Search for the cell housing the specified text and yield its (X, Y) center coordinate. 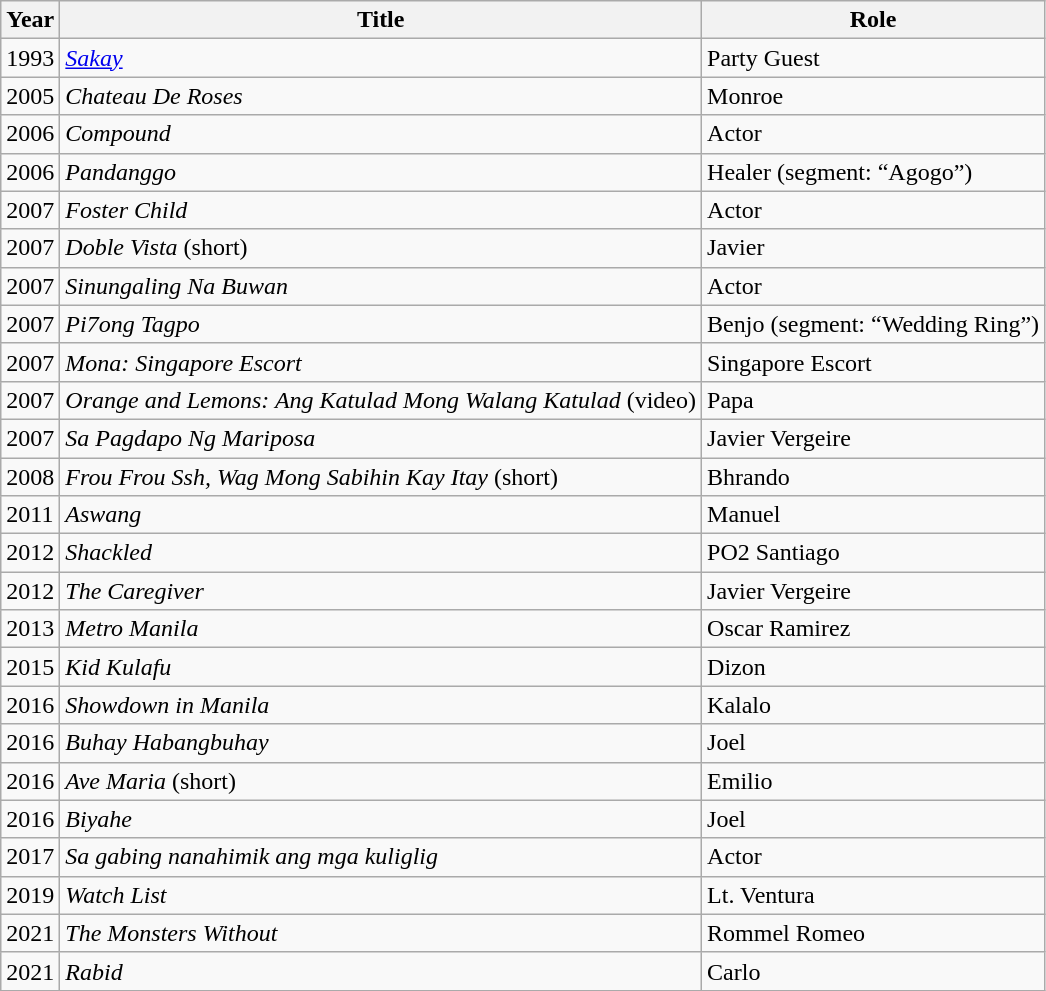
2011 (30, 515)
Dizon (874, 667)
Manuel (874, 515)
The Caregiver (381, 591)
Sakay (381, 58)
Healer (segment: “Agogo”) (874, 172)
Frou Frou Ssh, Wag Mong Sabihin Kay Itay (short) (381, 477)
Papa (874, 400)
Doble Vista (short) (381, 248)
Role (874, 20)
Foster Child (381, 210)
Orange and Lemons: Ang Katulad Mong Walang Katulad (video) (381, 400)
Sa gabing nanahimik ang mga kuliglig (381, 857)
2013 (30, 629)
Kid Kulafu (381, 667)
Pi7ong Tagpo (381, 324)
Pandanggo (381, 172)
Bhrando (874, 477)
The Monsters Without (381, 933)
Emilio (874, 781)
Mona: Singapore Escort (381, 362)
2019 (30, 895)
Carlo (874, 971)
Sinungaling Na Buwan (381, 286)
Metro Manila (381, 629)
Watch List (381, 895)
PO2 Santiago (874, 553)
Biyahe (381, 819)
2017 (30, 857)
Title (381, 20)
Year (30, 20)
Monroe (874, 96)
Showdown in Manila (381, 705)
Compound (381, 134)
2005 (30, 96)
Singapore Escort (874, 362)
Ave Maria (short) (381, 781)
Party Guest (874, 58)
Benjo (segment: “Wedding Ring”) (874, 324)
Sa Pagdapo Ng Mariposa (381, 438)
Rabid (381, 971)
2015 (30, 667)
Lt. Ventura (874, 895)
Rommel Romeo (874, 933)
Javier (874, 248)
Chateau De Roses (381, 96)
1993 (30, 58)
Oscar Ramirez (874, 629)
Shackled (381, 553)
Buhay Habangbuhay (381, 743)
Kalalo (874, 705)
Aswang (381, 515)
2008 (30, 477)
